Output the [x, y] coordinate of the center of the cell containing the given text.  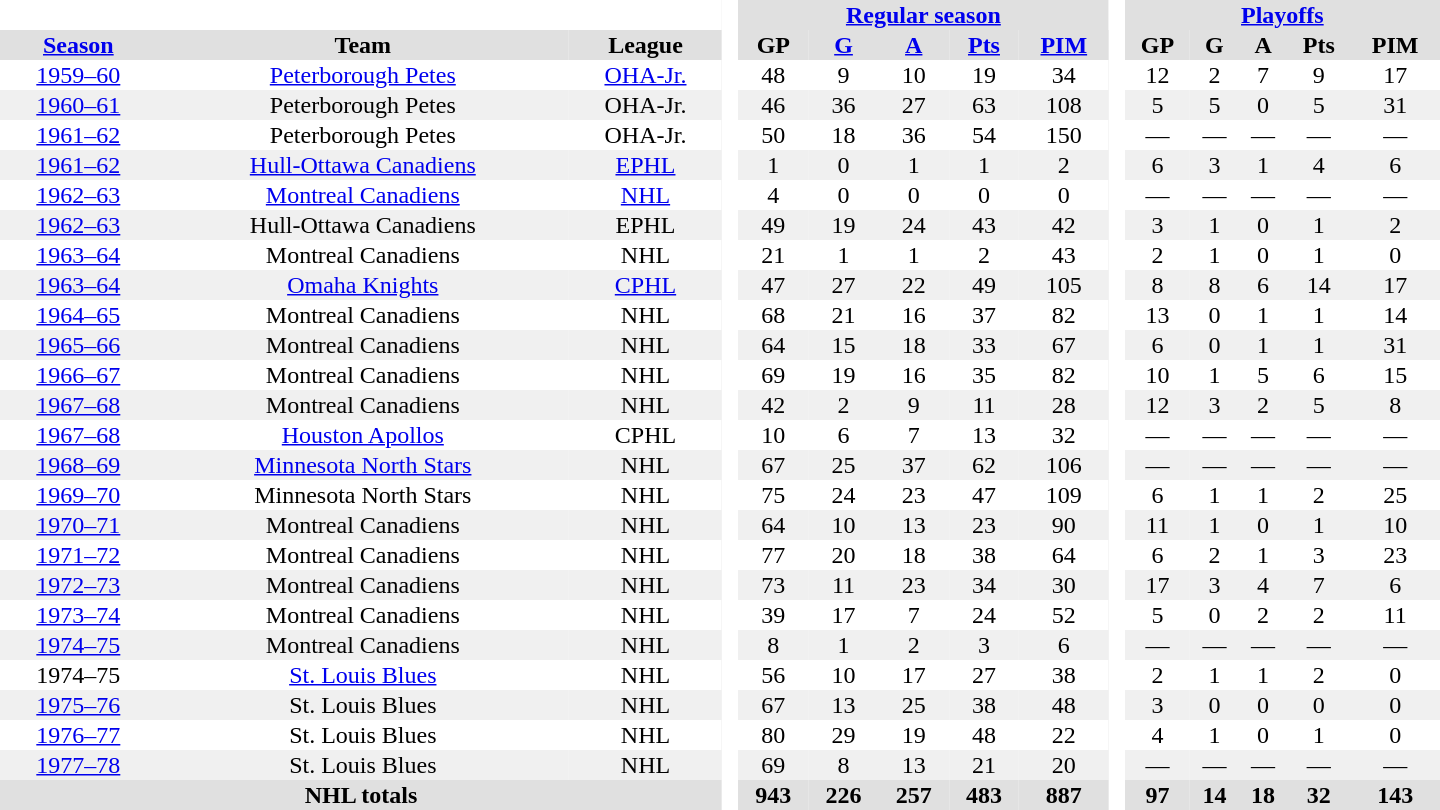
35 [984, 375]
Regular season [923, 15]
73 [773, 585]
109 [1064, 495]
56 [773, 675]
77 [773, 555]
29 [843, 735]
1968–69 [78, 465]
1976–77 [78, 735]
52 [1064, 615]
Houston Apollos [363, 435]
1964–65 [78, 315]
105 [1064, 285]
887 [1064, 795]
League [646, 45]
483 [984, 795]
54 [984, 135]
1969–70 [78, 495]
257 [914, 795]
1972–73 [78, 585]
150 [1064, 135]
1973–74 [78, 615]
106 [1064, 465]
68 [773, 315]
75 [773, 495]
97 [1158, 795]
39 [773, 615]
Omaha Knights [363, 285]
62 [984, 465]
226 [843, 795]
1975–76 [78, 705]
33 [984, 345]
NHL totals [361, 795]
1970–71 [78, 525]
80 [773, 735]
Playoffs [1282, 15]
1960–61 [78, 105]
63 [984, 105]
943 [773, 795]
30 [1064, 585]
Season [78, 45]
1966–67 [78, 375]
143 [1395, 795]
46 [773, 105]
50 [773, 135]
Team [363, 45]
28 [1064, 405]
108 [1064, 105]
1977–78 [78, 765]
90 [1064, 525]
1959–60 [78, 75]
1965–66 [78, 345]
1971–72 [78, 555]
